Provide the (X, Y) coordinate of the cell's center where the given text is located.  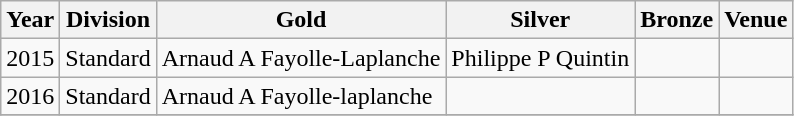
Venue (756, 20)
Silver (540, 20)
Philippe P Quintin (540, 58)
Arnaud A Fayolle-laplanche (301, 96)
Arnaud A Fayolle-Laplanche (301, 58)
2016 (30, 96)
Division (108, 20)
Bronze (677, 20)
Gold (301, 20)
2015 (30, 58)
Year (30, 20)
